Search for the cell housing the specified text and yield its [X, Y] center coordinate. 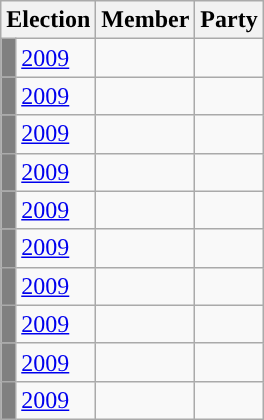
Party [229, 20]
Member [146, 20]
Election [48, 20]
